Output the [x, y] coordinate of the center of the cell containing the given text.  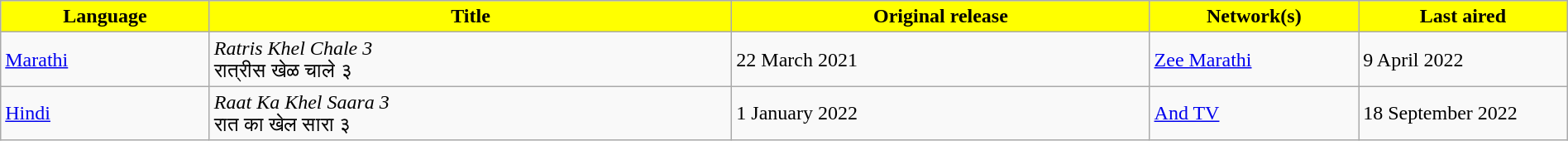
Title [471, 17]
Language [106, 17]
1 January 2022 [941, 113]
Marathi [106, 60]
Zee Marathi [1254, 60]
Raat Ka Khel Saara 3 रात का खेल सारा ३ [471, 113]
9 April 2022 [1464, 60]
22 March 2021 [941, 60]
Last aired [1464, 17]
Ratris Khel Chale 3 रात्रीस खेळ चाले ३ [471, 60]
Hindi [106, 113]
Original release [941, 17]
18 September 2022 [1464, 113]
And TV [1254, 113]
Network(s) [1254, 17]
